For the text-containing cell, return its midpoint in [X, Y] coordinate format. 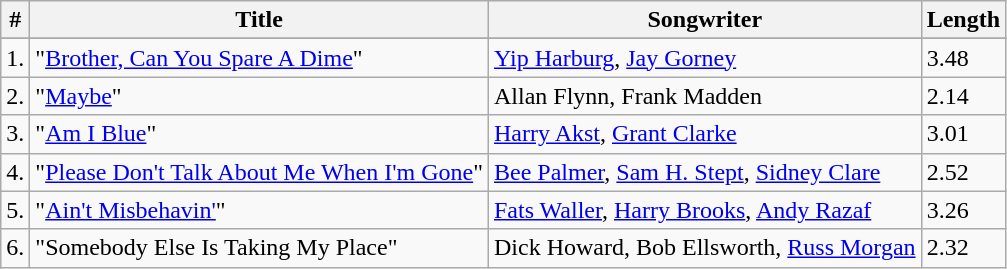
"Ain't Misbehavin'" [260, 210]
Fats Waller, Harry Brooks, Andy Razaf [704, 210]
Songwriter [704, 20]
6. [16, 248]
3.26 [963, 210]
"Am I Blue" [260, 134]
3.48 [963, 58]
Bee Palmer, Sam H. Stept, Sidney Clare [704, 172]
3.01 [963, 134]
2.14 [963, 96]
"Brother, Can You Spare A Dime" [260, 58]
"Please Don't Talk About Me When I'm Gone" [260, 172]
Length [963, 20]
2.32 [963, 248]
Title [260, 20]
# [16, 20]
"Somebody Else Is Taking My Place" [260, 248]
3. [16, 134]
"Maybe" [260, 96]
Harry Akst, Grant Clarke [704, 134]
1. [16, 58]
Yip Harburg, Jay Gorney [704, 58]
Allan Flynn, Frank Madden [704, 96]
4. [16, 172]
2. [16, 96]
2.52 [963, 172]
Dick Howard, Bob Ellsworth, Russ Morgan [704, 248]
5. [16, 210]
